Determine the (X, Y) coordinate at the center of the cell enclosing the given text.  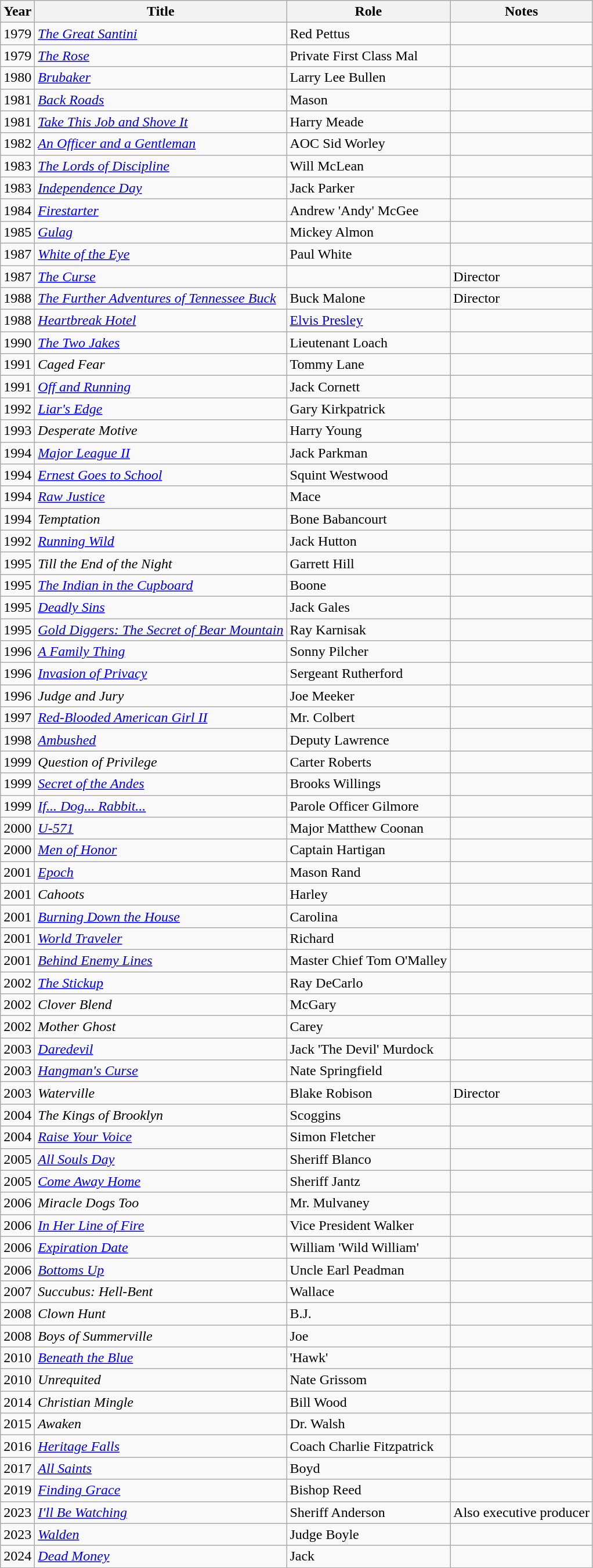
Running Wild (161, 541)
Gary Kirkpatrick (368, 409)
William 'Wild William' (368, 1247)
Caged Fear (161, 365)
Question of Privilege (161, 762)
Brooks Willings (368, 784)
Dead Money (161, 1556)
Heritage Falls (161, 1446)
Sheriff Jantz (368, 1181)
The Kings of Brooklyn (161, 1115)
Succubus: Hell-Bent (161, 1291)
Carter Roberts (368, 762)
World Traveler (161, 938)
Bill Wood (368, 1402)
Gulag (161, 232)
Bottoms Up (161, 1269)
Judge Boyle (368, 1534)
Till the End of the Night (161, 563)
Desperate Motive (161, 431)
Simon Fletcher (368, 1137)
Jack Gales (368, 607)
Raise Your Voice (161, 1137)
1985 (17, 232)
Joe Meeker (368, 696)
Also executive producer (522, 1512)
Back Roads (161, 100)
Boyd (368, 1468)
Gold Diggers: The Secret of Bear Mountain (161, 629)
Buck Malone (368, 299)
Sheriff Anderson (368, 1512)
All Souls Day (161, 1159)
Mace (368, 497)
Sonny Pilcher (368, 652)
U-571 (161, 828)
1997 (17, 718)
Andrew 'Andy' McGee (368, 210)
Ray Karnisak (368, 629)
Secret of the Andes (161, 784)
Tommy Lane (368, 365)
Nate Springfield (368, 1071)
2017 (17, 1468)
The Two Jakes (161, 343)
Notes (522, 12)
1984 (17, 210)
Lieutenant Loach (368, 343)
1990 (17, 343)
Invasion of Privacy (161, 674)
1998 (17, 740)
Year (17, 12)
Harry Meade (368, 122)
Larry Lee Bullen (368, 78)
Behind Enemy Lines (161, 960)
Coach Charlie Fitzpatrick (368, 1446)
I'll Be Watching (161, 1512)
Jack Parkman (368, 453)
The Stickup (161, 983)
All Saints (161, 1468)
Daredevil (161, 1049)
Red-Blooded American Girl II (161, 718)
Liar's Edge (161, 409)
Dr. Walsh (368, 1424)
Ernest Goes to School (161, 475)
Bone Babancourt (368, 519)
Jack 'The Devil' Murdock (368, 1049)
Wallace (368, 1291)
Jack Parker (368, 188)
Major League II (161, 453)
Vice President Walker (368, 1225)
Will McLean (368, 166)
2014 (17, 1402)
Carey (368, 1027)
Captain Hartigan (368, 850)
Major Matthew Coonan (368, 828)
Ambushed (161, 740)
Waterville (161, 1093)
Heartbreak Hotel (161, 321)
Jack Cornett (368, 387)
Parole Officer Gilmore (368, 806)
The Indian in the Cupboard (161, 585)
Sheriff Blanco (368, 1159)
B.J. (368, 1313)
Hangman's Curse (161, 1071)
The Curse (161, 277)
2019 (17, 1490)
Ray DeCarlo (368, 983)
2015 (17, 1424)
Boys of Summerville (161, 1335)
Walden (161, 1534)
Expiration Date (161, 1247)
Mickey Almon (368, 232)
Boone (368, 585)
White of the Eye (161, 254)
Elvis Presley (368, 321)
'Hawk' (368, 1358)
Men of Honor (161, 850)
Squint Westwood (368, 475)
Off and Running (161, 387)
Firestarter (161, 210)
Mason (368, 100)
1993 (17, 431)
Nate Grissom (368, 1380)
Mr. Mulvaney (368, 1203)
Richard (368, 938)
The Rose (161, 56)
Brubaker (161, 78)
Cahoots (161, 894)
Joe (368, 1335)
Scoggins (368, 1115)
In Her Line of Fire (161, 1225)
Harley (368, 894)
1982 (17, 144)
Come Away Home (161, 1181)
Miracle Dogs Too (161, 1203)
Unrequited (161, 1380)
Independence Day (161, 188)
Beneath the Blue (161, 1358)
Judge and Jury (161, 696)
Awaken (161, 1424)
A Family Thing (161, 652)
The Further Adventures of Tennessee Buck (161, 299)
AOC Sid Worley (368, 144)
Master Chief Tom O'Malley (368, 960)
Uncle Earl Peadman (368, 1269)
Jack Hutton (368, 541)
Deadly Sins (161, 607)
Burning Down the House (161, 916)
Private First Class Mal (368, 56)
Clown Hunt (161, 1313)
Carolina (368, 916)
Sergeant Rutherford (368, 674)
The Lords of Discipline (161, 166)
Role (368, 12)
Harry Young (368, 431)
Mother Ghost (161, 1027)
If... Dog... Rabbit... (161, 806)
Raw Justice (161, 497)
An Officer and a Gentleman (161, 144)
2007 (17, 1291)
2016 (17, 1446)
Blake Robison (368, 1093)
2024 (17, 1556)
Finding Grace (161, 1490)
Christian Mingle (161, 1402)
Take This Job and Shove It (161, 122)
McGary (368, 1005)
Temptation (161, 519)
Deputy Lawrence (368, 740)
Epoch (161, 872)
Clover Blend (161, 1005)
The Great Santini (161, 34)
Red Pettus (368, 34)
Mr. Colbert (368, 718)
1980 (17, 78)
Paul White (368, 254)
Jack (368, 1556)
Garrett Hill (368, 563)
Title (161, 12)
Bishop Reed (368, 1490)
Mason Rand (368, 872)
